Capture the cell that displays the provided text and extract its [x, y] central coordinate. 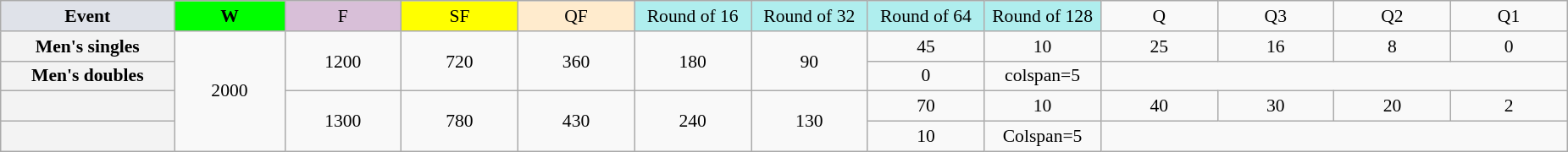
Q1 [1509, 16]
70 [926, 106]
Colspan=5 [1043, 137]
F [343, 16]
430 [576, 122]
2 [1509, 106]
180 [693, 61]
W [230, 16]
Round of 32 [809, 16]
130 [809, 122]
Men's singles [88, 46]
780 [460, 122]
720 [460, 61]
QF [576, 16]
25 [1159, 46]
40 [1159, 106]
8 [1393, 46]
colspan=5 [1043, 76]
20 [1393, 106]
45 [926, 46]
90 [809, 61]
1200 [343, 61]
Event [88, 16]
Round of 128 [1043, 16]
Men's doubles [88, 76]
Round of 16 [693, 16]
Q [1159, 16]
16 [1276, 46]
Round of 64 [926, 16]
Q3 [1276, 16]
2000 [230, 91]
30 [1276, 106]
SF [460, 16]
360 [576, 61]
1300 [343, 122]
240 [693, 122]
Q2 [1393, 16]
